Pinpoint the cell where the given text exists, returning its (x, y) midpoint coordinate. 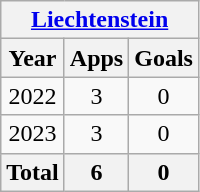
Total (33, 172)
Liechtenstein (100, 20)
6 (96, 172)
2023 (33, 134)
2022 (33, 96)
Goals (164, 58)
Apps (96, 58)
Year (33, 58)
